Pinpoint the cell where the given text exists, returning its (X, Y) midpoint coordinate. 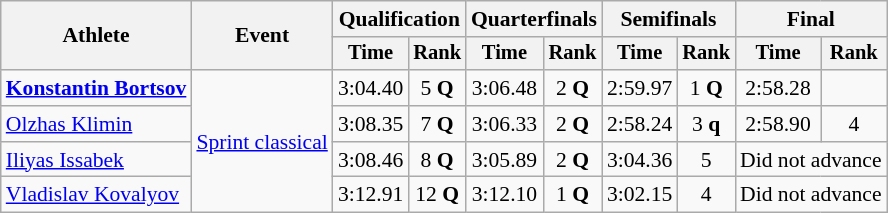
2:58.90 (778, 124)
Konstantin Bortsov (96, 88)
2:59.97 (640, 88)
Final (811, 19)
3:04.36 (640, 160)
5 (706, 160)
12 Q (437, 195)
3:06.48 (504, 88)
3 q (706, 124)
Sprint classical (262, 141)
3:06.33 (504, 124)
3:02.15 (640, 195)
3:05.89 (504, 160)
Iliyas Issabek (96, 160)
5 Q (437, 88)
3:08.46 (370, 160)
Semifinals (668, 19)
Athlete (96, 36)
Event (262, 36)
3:12.10 (504, 195)
3:08.35 (370, 124)
2:58.24 (640, 124)
3:04.40 (370, 88)
Vladislav Kovalyov (96, 195)
2:58.28 (778, 88)
8 Q (437, 160)
Quarterfinals (534, 19)
Olzhas Klimin (96, 124)
3:12.91 (370, 195)
Qualification (400, 19)
7 Q (437, 124)
